Identify which cell holds the provided text, then report its [x, y] central coordinate. 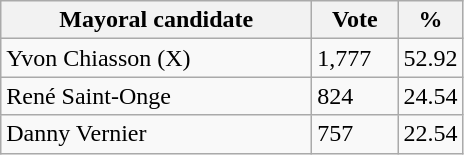
Mayoral candidate [156, 20]
824 [355, 96]
757 [355, 134]
1,777 [355, 58]
52.92 [430, 58]
22.54 [430, 134]
Yvon Chiasson (X) [156, 58]
Danny Vernier [156, 134]
24.54 [430, 96]
René Saint-Onge [156, 96]
% [430, 20]
Vote [355, 20]
